Provide the [X, Y] coordinate of the cell's center where the given text is located.  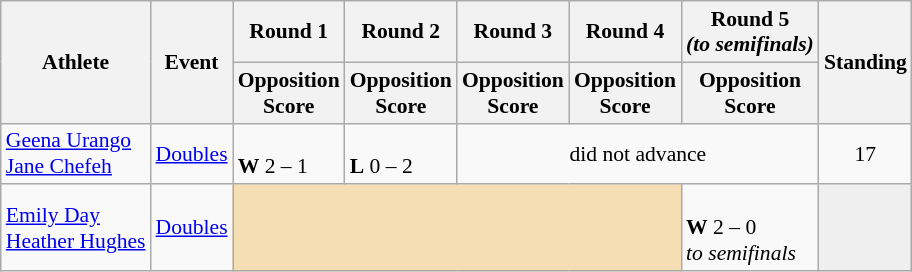
Standing [866, 62]
Round 1 [289, 32]
17 [866, 154]
Athlete [76, 62]
Event [192, 62]
Round 2 [401, 32]
Round 3 [513, 32]
W 2 – 1 [289, 154]
L 0 – 2 [401, 154]
Round 4 [625, 32]
Geena UrangoJane Chefeh [76, 154]
Emily DayHeather Hughes [76, 228]
did not advance [638, 154]
W 2 – 0to semifinals [750, 228]
Round 5(to semifinals) [750, 32]
